Capture the cell that displays the provided text and extract its [X, Y] central coordinate. 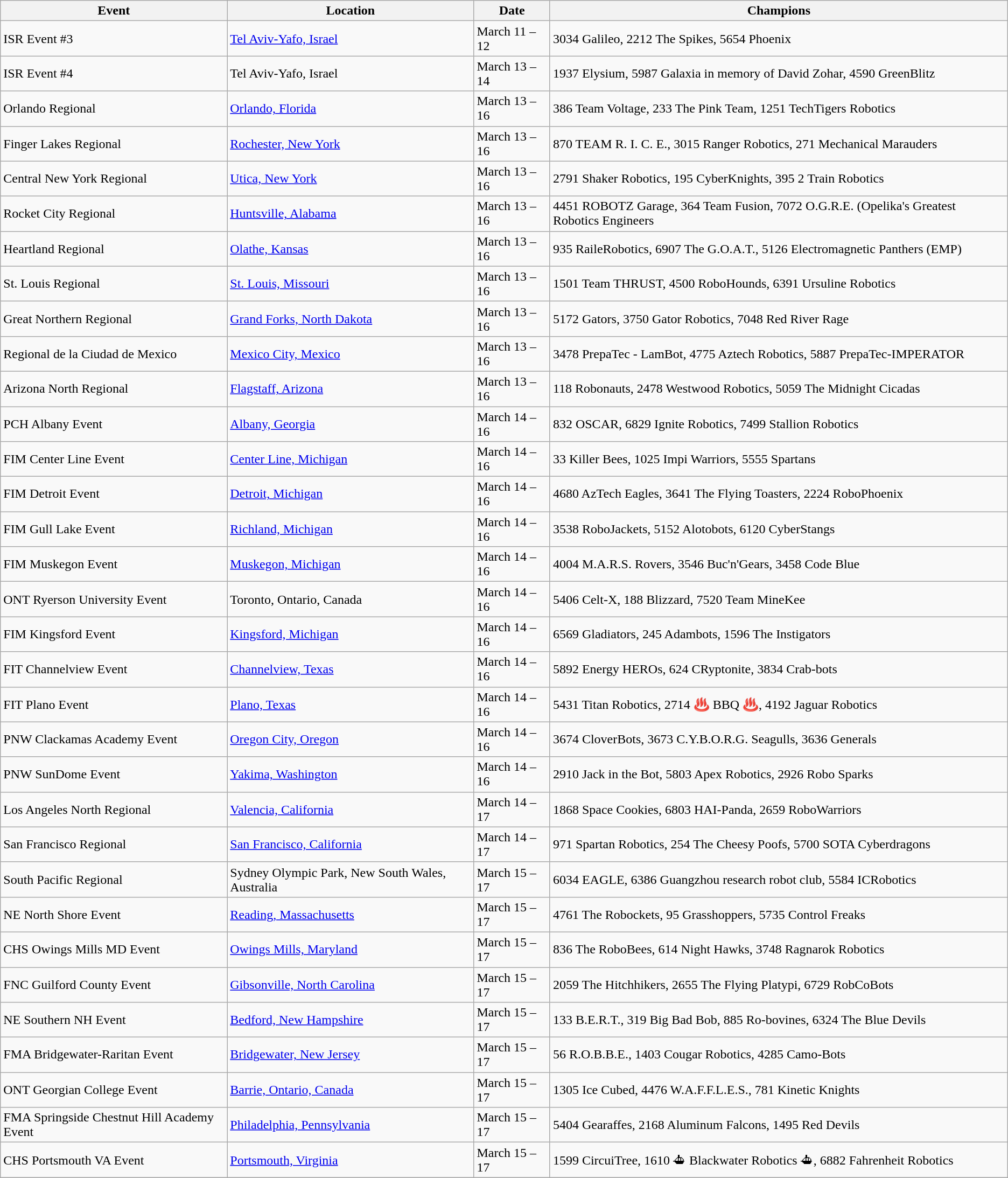
33 Killer Bees, 1025 Impi Warriors, 5555 Spartans [779, 459]
PCH Albany Event [114, 423]
ONT Ryerson University Event [114, 599]
4761 The Robockets, 95 Grasshoppers, 5735 Control Freaks [779, 915]
Channelview, Texas [351, 669]
FIM Detroit Event [114, 494]
5406 Celt-X, 188 Blizzard, 7520 Team MineKee [779, 599]
ONT Georgian College Event [114, 1090]
935 RaileRobotics, 6907 The G.O.A.T., 5126 Electromagnetic Panthers (EMP) [779, 249]
Orlando Regional [114, 109]
Date [512, 11]
5404 Gearaffes, 2168 Aluminum Falcons, 1495 Red Devils [779, 1125]
836 The RoboBees, 614 Night Hawks, 3748 Ragnarok Robotics [779, 949]
2910 Jack in the Bot, 5803 Apex Robotics, 2926 Robo Sparks [779, 775]
4451 ROBOTZ Garage, 364 Team Fusion, 7072 O.G.R.E. (Opelika's Greatest Robotics Engineers [779, 213]
San Francisco Regional [114, 845]
Arizona North Regional [114, 389]
56 R.O.B.B.E., 1403 Cougar Robotics, 4285 Camo-Bots [779, 1055]
Gibsonville, North Carolina [351, 985]
118 Robonauts, 2478 Westwood Robotics, 5059 The Midnight Cicadas [779, 389]
4004 M.A.R.S. Rovers, 3546 Buc'n'Gears, 3458 Code Blue [779, 564]
386 Team Voltage, 233 The Pink Team, 1251 TechTigers Robotics [779, 109]
South Pacific Regional [114, 879]
5172 Gators, 3750 Gator Robotics, 7048 Red River Rage [779, 319]
Location [351, 11]
3478 PrepaTec - LamBot, 4775 Aztech Robotics, 5887 PrepaTec-IMPERATOR [779, 353]
Bedford, New Hampshire [351, 1020]
St. Louis Regional [114, 283]
832 OSCAR, 6829 Ignite Robotics, 7499 Stallion Robotics [779, 423]
Finger Lakes Regional [114, 143]
6569 Gladiators, 245 Adambots, 1596 The Instigators [779, 635]
2059 The Hitchhikers, 2655 The Flying Platypi, 6729 RobCoBots [779, 985]
Detroit, Michigan [351, 494]
ISR Event #4 [114, 73]
Philadelphia, Pennsylvania [351, 1125]
CHS Owings Mills MD Event [114, 949]
Sydney Olympic Park, New South Wales, Australia [351, 879]
FMA Bridgewater-Raritan Event [114, 1055]
San Francisco, California [351, 845]
3538 RoboJackets, 5152 Alotobots, 6120 CyberStangs [779, 529]
Event [114, 11]
Rocket City Regional [114, 213]
133 B.E.R.T., 319 Big Bad Bob, 885 Ro-bovines, 6324 The Blue Devils [779, 1020]
Heartland Regional [114, 249]
Rochester, New York [351, 143]
Muskegon, Michigan [351, 564]
Central New York Regional [114, 179]
1868 Space Cookies, 6803 HAI-Panda, 2659 RoboWarriors [779, 809]
870 TEAM R. I. C. E., 3015 Ranger Robotics, 271 Mechanical Marauders [779, 143]
Bridgewater, New Jersey [351, 1055]
Richland, Michigan [351, 529]
ISR Event #3 [114, 39]
March 13 – 14 [512, 73]
5431 Titan Robotics, 2714 ♨️ BBQ ♨️, 4192 Jaguar Robotics [779, 705]
CHS Portsmouth VA Event [114, 1160]
NE North Shore Event [114, 915]
Olathe, Kansas [351, 249]
1501 Team THRUST, 4500 RoboHounds, 6391 Ursuline Robotics [779, 283]
FIM Gull Lake Event [114, 529]
Champions [779, 11]
3034 Galileo, 2212 The Spikes, 5654 Phoenix [779, 39]
Oregon City, Oregon [351, 739]
Grand Forks, North Dakota [351, 319]
Owings Mills, Maryland [351, 949]
3674 CloverBots, 3673 C.Y.B.O.R.G. Seagulls, 3636 Generals [779, 739]
Mexico City, Mexico [351, 353]
Los Angeles North Regional [114, 809]
1937 Elysium, 5987 Galaxia in memory of David Zohar, 4590 GreenBlitz [779, 73]
FNC Guilford County Event [114, 985]
FMA Springside Chestnut Hill Academy Event [114, 1125]
6034 EAGLE, 6386 Guangzhou research robot club, 5584 ICRobotics [779, 879]
FIT Channelview Event [114, 669]
Center Line, Michigan [351, 459]
Utica, New York [351, 179]
FIM Center Line Event [114, 459]
Barrie, Ontario, Canada [351, 1090]
FIT Plano Event [114, 705]
FIM Muskegon Event [114, 564]
Albany, Georgia [351, 423]
1599 CircuiTree, 1610 ⛴ Blackwater Robotics ⛴, 6882 Fahrenheit Robotics [779, 1160]
Kingsford, Michigan [351, 635]
Great Northern Regional [114, 319]
PNW Clackamas Academy Event [114, 739]
St. Louis, Missouri [351, 283]
2791 Shaker Robotics, 195 CyberKnights, 395 2 Train Robotics [779, 179]
Portsmouth, Virginia [351, 1160]
Regional de la Ciudad de Mexico [114, 353]
NE Southern NH Event [114, 1020]
Toronto, Ontario, Canada [351, 599]
Orlando, Florida [351, 109]
March 11 – 12 [512, 39]
Reading, Massachusetts [351, 915]
Huntsville, Alabama [351, 213]
FIM Kingsford Event [114, 635]
5892 Energy HEROs, 624 CRyptonite, 3834 Crab-bots [779, 669]
Valencia, California [351, 809]
Plano, Texas [351, 705]
971 Spartan Robotics, 254 The Cheesy Poofs, 5700 SOTA Cyberdragons [779, 845]
4680 AzTech Eagles, 3641 The Flying Toasters, 2224 RoboPhoenix [779, 494]
PNW SunDome Event [114, 775]
Flagstaff, Arizona [351, 389]
1305 Ice Cubed, 4476 W.A.F.F.L.E.S., 781 Kinetic Knights [779, 1090]
Yakima, Washington [351, 775]
